Return the [X, Y] coordinate for the center point of the cell that contains the specified text.  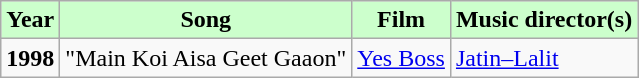
1998 [30, 58]
Song [206, 20]
Year [30, 20]
"Main Koi Aisa Geet Gaaon" [206, 58]
Music director(s) [544, 20]
Jatin–Lalit [544, 58]
Film [402, 20]
Yes Boss [402, 58]
